For the text-containing cell, return its midpoint in (x, y) coordinate format. 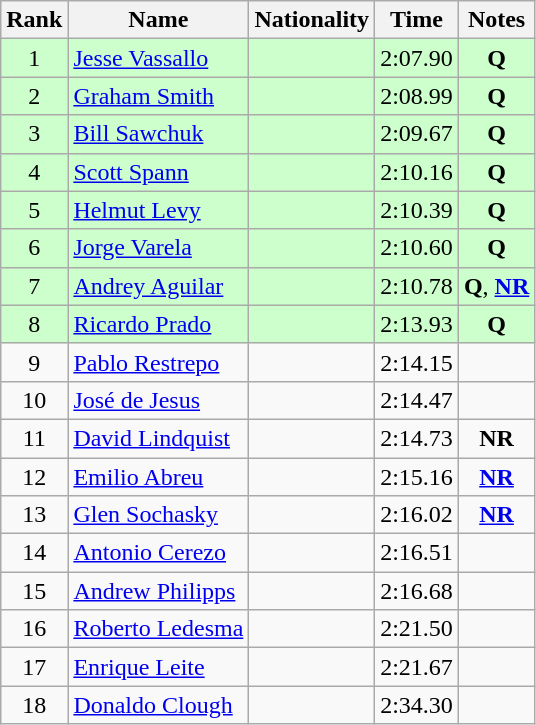
Rank (34, 20)
5 (34, 210)
17 (34, 667)
12 (34, 477)
Jorge Varela (158, 248)
6 (34, 248)
7 (34, 286)
Emilio Abreu (158, 477)
14 (34, 553)
2:09.67 (417, 134)
2:10.39 (417, 210)
11 (34, 438)
Bill Sawchuk (158, 134)
José de Jesus (158, 400)
Andrew Philipps (158, 591)
2:08.99 (417, 96)
Nationality (312, 20)
Antonio Cerezo (158, 553)
2:14.73 (417, 438)
2:10.60 (417, 248)
Graham Smith (158, 96)
Enrique Leite (158, 667)
Pablo Restrepo (158, 362)
13 (34, 515)
16 (34, 629)
9 (34, 362)
2:10.78 (417, 286)
Q, NR (496, 286)
4 (34, 172)
2:10.16 (417, 172)
10 (34, 400)
2:07.90 (417, 58)
2 (34, 96)
2:16.51 (417, 553)
8 (34, 324)
2:16.02 (417, 515)
Glen Sochasky (158, 515)
Helmut Levy (158, 210)
2:21.67 (417, 667)
Ricardo Prado (158, 324)
Donaldo Clough (158, 705)
Scott Spann (158, 172)
2:13.93 (417, 324)
2:21.50 (417, 629)
Roberto Ledesma (158, 629)
3 (34, 134)
Time (417, 20)
15 (34, 591)
Jesse Vassallo (158, 58)
2:15.16 (417, 477)
2:34.30 (417, 705)
1 (34, 58)
18 (34, 705)
Name (158, 20)
Andrey Aguilar (158, 286)
David Lindquist (158, 438)
2:14.15 (417, 362)
2:14.47 (417, 400)
Notes (496, 20)
2:16.68 (417, 591)
